Scan for the cell matching the given text and deliver its (x, y) coordinate at center. 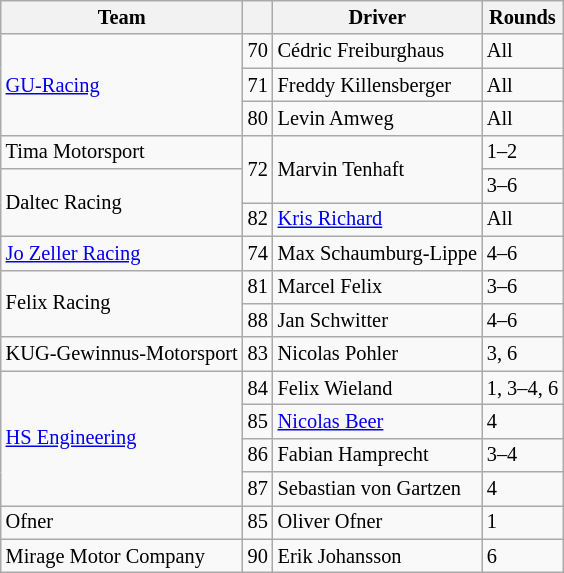
Levin Amweg (378, 118)
70 (258, 51)
Felix Wieland (378, 388)
1, 3–4, 6 (522, 388)
KUG-Gewinnus-Motorsport (122, 354)
86 (258, 455)
Marvin Tenhaft (378, 168)
3, 6 (522, 354)
Nicolas Pohler (378, 354)
Max Schaumburg-Lippe (378, 253)
Mirage Motor Company (122, 556)
Ofner (122, 522)
90 (258, 556)
Felix Racing (122, 304)
84 (258, 388)
81 (258, 287)
1–2 (522, 152)
Cédric Freiburghaus (378, 51)
Jo Zeller Racing (122, 253)
Nicolas Beer (378, 421)
72 (258, 168)
Marcel Felix (378, 287)
Tima Motorsport (122, 152)
Sebastian von Gartzen (378, 489)
GU-Racing (122, 84)
87 (258, 489)
Fabian Hamprecht (378, 455)
88 (258, 320)
Team (122, 17)
HS Engineering (122, 438)
Oliver Ofner (378, 522)
Erik Johansson (378, 556)
82 (258, 219)
6 (522, 556)
Daltec Racing (122, 202)
Jan Schwitter (378, 320)
Freddy Killensberger (378, 85)
Driver (378, 17)
Kris Richard (378, 219)
71 (258, 85)
3–4 (522, 455)
83 (258, 354)
74 (258, 253)
Rounds (522, 17)
1 (522, 522)
80 (258, 118)
